Search for the cell housing the specified text and yield its [X, Y] center coordinate. 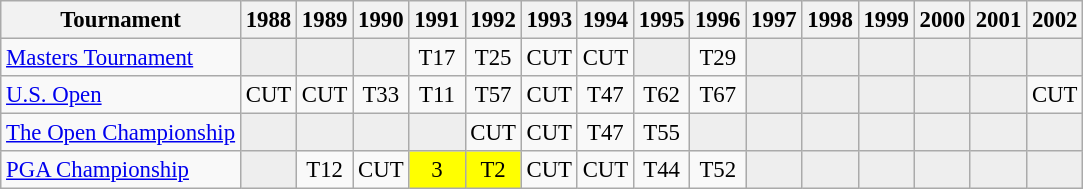
2001 [998, 20]
T52 [718, 170]
T25 [493, 58]
T57 [493, 95]
1999 [886, 20]
1992 [493, 20]
3 [437, 170]
T44 [661, 170]
T17 [437, 58]
1998 [830, 20]
U.S. Open [121, 95]
1991 [437, 20]
2000 [942, 20]
T11 [437, 95]
1989 [325, 20]
1993 [549, 20]
T62 [661, 95]
1990 [381, 20]
The Open Championship [121, 133]
T2 [493, 170]
PGA Championship [121, 170]
T55 [661, 133]
Tournament [121, 20]
T67 [718, 95]
1994 [605, 20]
2002 [1055, 20]
T29 [718, 58]
1996 [718, 20]
T12 [325, 170]
1997 [774, 20]
1988 [268, 20]
T33 [381, 95]
1995 [661, 20]
Masters Tournament [121, 58]
